Search for the cell housing the specified text and yield its [X, Y] center coordinate. 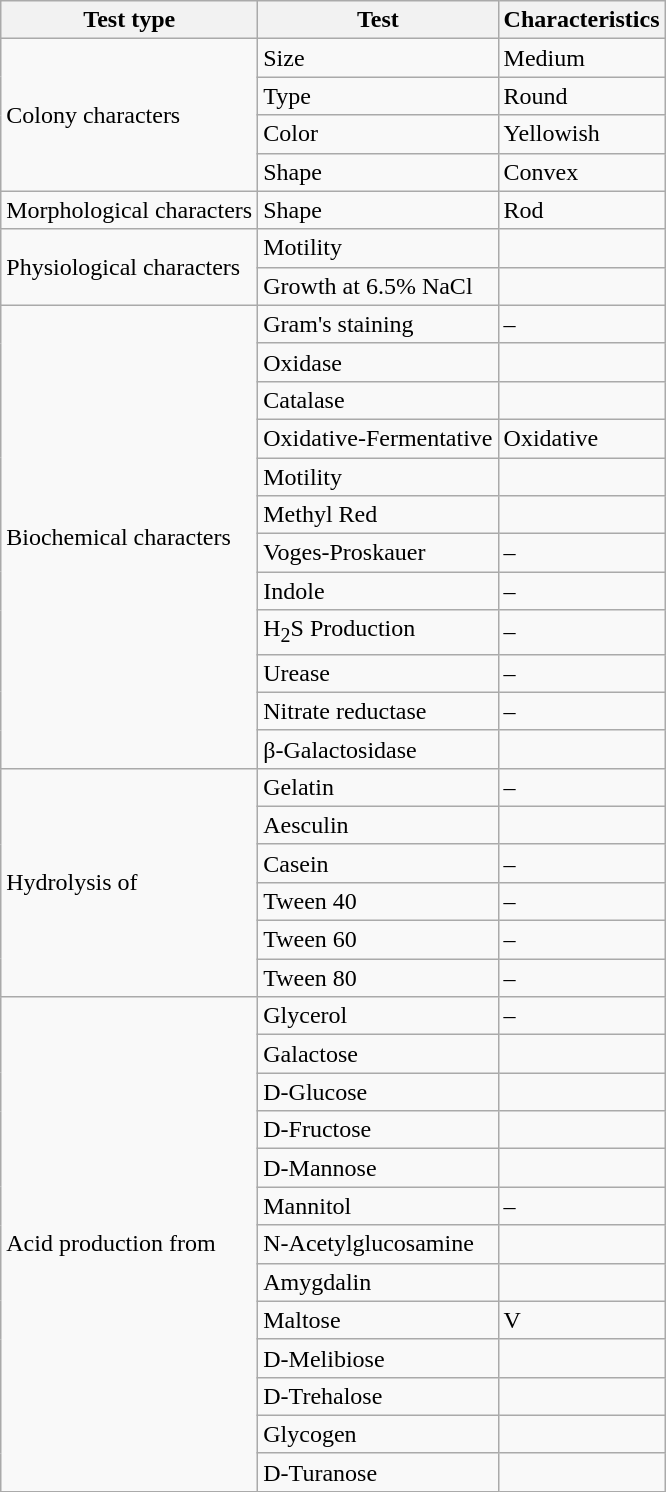
Tween 40 [378, 901]
Indole [378, 591]
Medium [582, 58]
Test type [130, 20]
Growth at 6.5% NaCl [378, 286]
Tween 60 [378, 940]
Oxidase [378, 362]
Gelatin [378, 787]
Aesculin [378, 825]
H2S Production [378, 632]
D-Melibiose [378, 1358]
Urease [378, 673]
D-Fructose [378, 1130]
Maltose [378, 1320]
Casein [378, 863]
Galactose [378, 1054]
Catalase [378, 400]
Rod [582, 210]
D-Mannose [378, 1168]
Glycerol [378, 1016]
Amygdalin [378, 1282]
Color [378, 134]
Morphological characters [130, 210]
Nitrate reductase [378, 711]
Oxidative [582, 438]
Glycogen [378, 1434]
Test [378, 20]
Convex [582, 172]
β-Galactosidase [378, 749]
Oxidative-Fermentative [378, 438]
Type [378, 96]
N-Acetylglucosamine [378, 1244]
Tween 80 [378, 978]
D-Turanose [378, 1472]
Round [582, 96]
Methyl Red [378, 515]
Mannitol [378, 1206]
V [582, 1320]
Acid production from [130, 1244]
D-Glucose [378, 1092]
D-Trehalose [378, 1396]
Biochemical characters [130, 536]
Colony characters [130, 115]
Voges-Proskauer [378, 553]
Gram's staining [378, 324]
Hydrolysis of [130, 882]
Size [378, 58]
Physiological characters [130, 267]
Yellowish [582, 134]
Characteristics [582, 20]
